Detect which cell encompasses the target text, then output its (x, y) center coordinate. 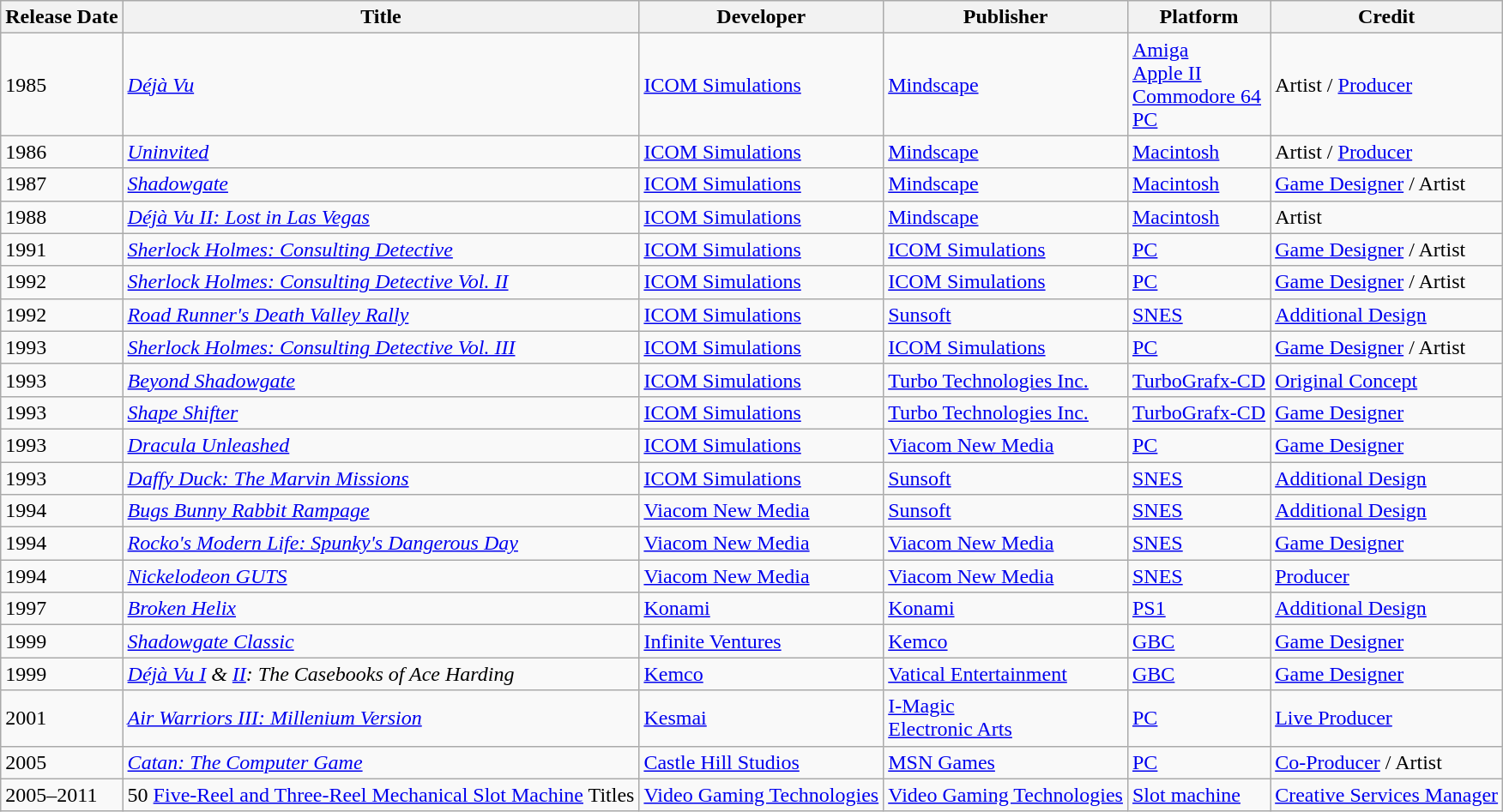
Release Date (62, 17)
Rocko's Modern Life: Spunky's Dangerous Day (381, 544)
2001 (62, 719)
1988 (62, 217)
Infinite Ventures (762, 641)
Sherlock Holmes: Consulting Detective Vol. II (381, 282)
Nickelodeon GUTS (381, 576)
I-MagicElectronic Arts (1005, 719)
1987 (62, 184)
Castle Hill Studios (762, 762)
Beyond Shadowgate (381, 380)
Live Producer (1386, 719)
Slot machine (1198, 795)
Publisher (1005, 17)
Bugs Bunny Rabbit Rampage (381, 511)
Déjà Vu I & II: The Casebooks of Ace Harding (381, 674)
Road Runner's Death Valley Rally (381, 315)
Sherlock Holmes: Consulting Detective (381, 250)
Platform (1198, 17)
Original Concept (1386, 380)
1986 (62, 152)
PS1 (1198, 609)
Air Warriors III: Millenium Version (381, 719)
MSN Games (1005, 762)
1997 (62, 609)
Kesmai (762, 719)
AmigaApple IICommodore 64PC (1198, 84)
Sherlock Holmes: Consulting Detective Vol. III (381, 347)
Déjà Vu (381, 84)
Credit (1386, 17)
Co-Producer / Artist (1386, 762)
Vatical Entertainment (1005, 674)
1985 (62, 84)
Dracula Unleashed (381, 445)
Shape Shifter (381, 412)
Producer (1386, 576)
50 Five-Reel and Three-Reel Mechanical Slot Machine Titles (381, 795)
Creative Services Manager (1386, 795)
Shadowgate (381, 184)
Title (381, 17)
2005 (62, 762)
Artist (1386, 217)
1991 (62, 250)
Broken Helix (381, 609)
Developer (762, 17)
Shadowgate Classic (381, 641)
2005–2011 (62, 795)
Catan: The Computer Game (381, 762)
Uninvited (381, 152)
Daffy Duck: The Marvin Missions (381, 478)
Déjà Vu II: Lost in Las Vegas (381, 217)
